Capture the cell that displays the provided text and extract its [X, Y] central coordinate. 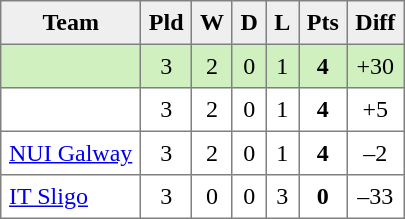
L [282, 23]
Pts [323, 23]
Pld [166, 23]
+5 [375, 110]
–33 [375, 197]
IT Sligo [71, 197]
Diff [375, 23]
D [249, 23]
Team [71, 23]
–2 [375, 153]
NUI Galway [71, 153]
W [212, 23]
+30 [375, 66]
